Search for the cell housing the specified text and yield its [X, Y] center coordinate. 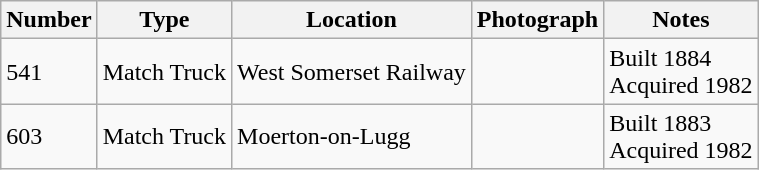
West Somerset Railway [352, 72]
Location [352, 20]
Photograph [537, 20]
Type [164, 20]
Notes [681, 20]
Moerton-on-Lugg [352, 136]
Number [49, 20]
541 [49, 72]
Built 1883Acquired 1982 [681, 136]
603 [49, 136]
Built 1884Acquired 1982 [681, 72]
